Capture the cell that displays the provided text and extract its [x, y] central coordinate. 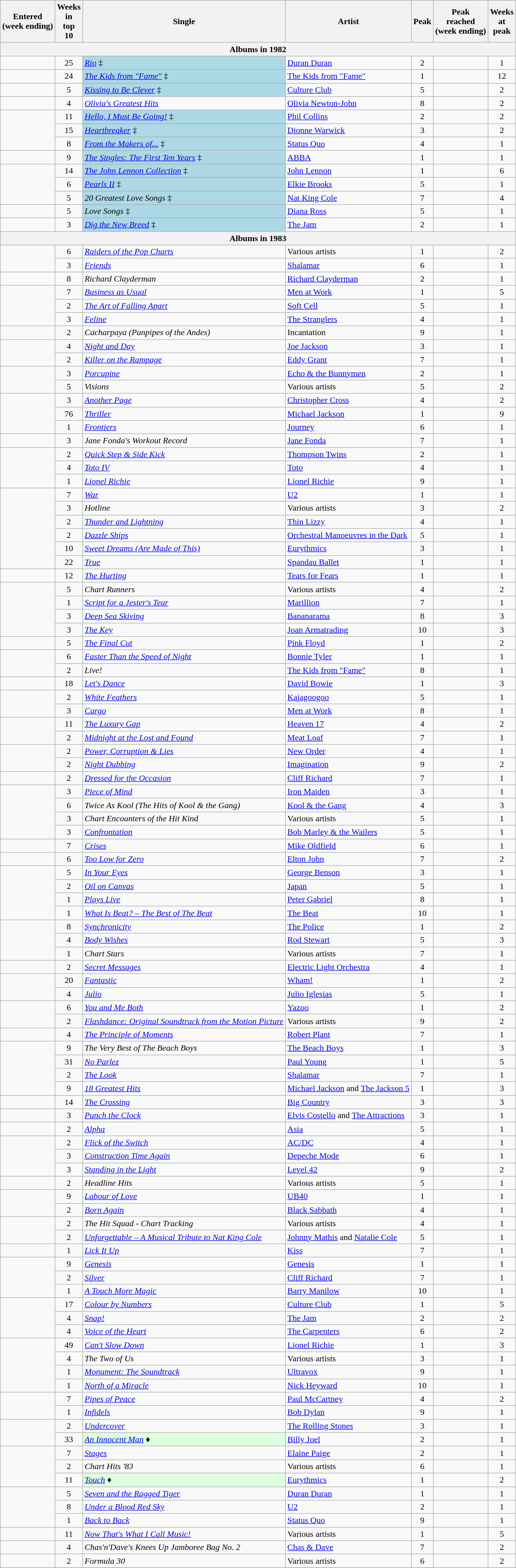
Construction Time Again [184, 1156]
Undercover [184, 1426]
Dionne Warwick [348, 130]
Christopher Cross [348, 400]
Billy Joel [348, 1439]
Cargo [184, 711]
Business as Usual [184, 292]
AC/DC [348, 1142]
The Beat [348, 913]
Electric Light Orchestra [348, 967]
Black Sabbath [348, 1210]
Albums in 1982 [258, 49]
Single [184, 21]
From the Makers of... ‡ [184, 144]
Born Again [184, 1210]
The Principle of Moments [184, 1034]
Voice of the Heart [184, 1331]
The Police [348, 927]
Toto [348, 468]
The Hurting [184, 576]
Script for a Jester's Tear [184, 602]
Quick Step & Side Kick [184, 454]
17 [69, 1305]
Yazoo [348, 1007]
War [184, 495]
Pipes of Peace [184, 1399]
Peak [422, 21]
49 [69, 1345]
Mike Oldfield [348, 846]
Johnny Mathis and Natalie Cole [348, 1237]
Labour of Love [184, 1196]
Formula 30 [184, 1561]
Paul McCartney [348, 1399]
Midnight at the Lost and Found [184, 738]
Raiders of the Pop Charts [184, 252]
Michael Jackson and The Jackson 5 [348, 1089]
Imagination [348, 764]
Meat Loaf [348, 738]
Chart Hits '83 [184, 1466]
Can't Slow Down [184, 1345]
Dazzle Ships [184, 535]
Hotline [184, 508]
Piece of Mind [184, 791]
Flashdance: Original Soundtrack from the Motion Picture [184, 1021]
Soft Cell [348, 306]
A Touch More Magic [184, 1291]
Stages [184, 1453]
Bonnie Tyler [348, 657]
Touch ♦ [184, 1480]
76 [69, 414]
North of a Miracle [184, 1385]
Headline Hits [184, 1183]
Thompson Twins [348, 454]
Level 42 [348, 1169]
Rod Stewart [348, 940]
Olivia Newton-John [348, 103]
33 [69, 1439]
Seven and the Ragged Tiger [184, 1493]
Friends [184, 265]
Entered (week ending) [28, 21]
24 [69, 76]
The Look [184, 1075]
No Parlez [184, 1061]
Synchronicity [184, 927]
The Very Best of The Beach Boys [184, 1048]
The John Lennon Collection ‡ [184, 171]
Body Wishes [184, 940]
25 [69, 63]
Eddy Grant [348, 360]
Nat King Cole [348, 198]
Bananarama [348, 616]
Weeksatpeak [502, 21]
The Crossing [184, 1102]
22 [69, 562]
Frontiers [184, 427]
31 [69, 1061]
Paul Young [348, 1061]
Silver [184, 1278]
Journey [348, 427]
Heaven 17 [348, 724]
Michael Jackson [348, 414]
Killer on the Rampage [184, 360]
18 [69, 684]
What Is Beat? – The Best of The Beat [184, 913]
Snap! [184, 1318]
Jane Fonda [348, 441]
Elvis Costello and The Attractions [348, 1116]
Wham! [348, 980]
Night Dubbing [184, 764]
Barry Manilow [348, 1291]
The Singles: The First Ten Years ‡ [184, 157]
20 [69, 980]
Love Songs ‡ [184, 211]
15 [69, 130]
You and Me Both [184, 1007]
Big Country [348, 1102]
Chas'n'Dave's Knees Up Jamboree Bag No. 2 [184, 1547]
Toto IV [184, 468]
The Final Cut [184, 643]
Confrontation [184, 832]
Diana Ross [348, 211]
Let's Dance [184, 684]
Marillion [348, 602]
Under a Blood Red Sky [184, 1507]
In Your Eyes [184, 873]
David Bowie [348, 684]
Nick Heyward [348, 1385]
Kiss [348, 1250]
An Innocent Man ♦ [184, 1439]
Dig the New Breed ‡ [184, 225]
Thriller [184, 414]
The Hit Squad - Chart Tracking [184, 1223]
Phil Collins [348, 117]
Thin Lizzy [348, 522]
Too Low for Zero [184, 859]
Iron Maiden [348, 791]
Unforgettable – A Musical Tribute to Nat King Cole [184, 1237]
Kajagoogoo [348, 697]
Chart Stars [184, 953]
Bob Dylan [348, 1412]
Echo & the Bunnymen [348, 373]
Power, Corruption & Lies [184, 751]
Elaine Paige [348, 1453]
Incantation [348, 333]
Night and Day [184, 346]
Lick It Up [184, 1250]
UB40 [348, 1196]
Now That's What I Call Music! [184, 1534]
Japan [348, 886]
John Lennon [348, 171]
The Carpenters [348, 1331]
Jane Fonda's Workout Record [184, 441]
Twice As Kool (The Hits of Kool & the Gang) [184, 805]
Thunder and Lightning [184, 522]
The Rolling Stones [348, 1426]
Kissing to Be Clever ‡ [184, 90]
Tears for Fears [348, 576]
Alpha [184, 1129]
ABBA [348, 157]
18 Greatest Hits [184, 1089]
The Two of Us [184, 1358]
Hello, I Must Be Going! ‡ [184, 117]
Albums in 1983 [258, 238]
The Luxury Gap [184, 724]
Peter Gabriel [348, 900]
Rio ‡ [184, 63]
White Feathers [184, 697]
Infidels [184, 1412]
Plays Live [184, 900]
Orchestral Manoeuvres in the Dark [348, 535]
Colour by Numbers [184, 1305]
The Art of Falling Apart [184, 306]
Another Page [184, 400]
Deep Sea Skiving [184, 616]
Punch the Clock [184, 1116]
Julio Iglesias [348, 994]
20 Greatest Love Songs ‡ [184, 198]
The Kids from "Fame" ‡ [184, 76]
Visions [184, 387]
Olivia's Greatest Hits [184, 103]
Sweet Dreams (Are Made of This) [184, 549]
Peakreached (week ending) [461, 21]
New Order [348, 751]
Asia [348, 1129]
Secret Messages [184, 967]
Elton John [348, 859]
Feline [184, 319]
Spandau Ballet [348, 562]
Crises [184, 846]
Ultravox [348, 1372]
Pink Floyd [348, 643]
Robert Plant [348, 1034]
George Benson [348, 873]
Pearls II ‡ [184, 184]
Fantastic [184, 980]
Weeksintop10 [69, 21]
Flick of the Switch [184, 1142]
Monument: The Soundtrack [184, 1372]
Oil on Canvas [184, 886]
Joe Jackson [348, 346]
The Stranglers [348, 319]
Bob Marley & the Wailers [348, 832]
Porcupine [184, 373]
The Beach Boys [348, 1048]
Live! [184, 670]
Artist [348, 21]
Chart Runners [184, 589]
Joan Armatrading [348, 629]
Julio [184, 994]
Kool & the Gang [348, 805]
Chart Encounters of the Hit Kind [184, 818]
Chas & Dave [348, 1547]
Elkie Brooks [348, 184]
Cacharpaya (Panpipes of the Andes) [184, 333]
The Key [184, 629]
Faster Than the Speed of Night [184, 657]
Standing in the Light [184, 1169]
Dressed for the Occasion [184, 778]
Back to Back [184, 1520]
Heartbreaker ‡ [184, 130]
Depeche Mode [348, 1156]
True [184, 562]
